Search for the cell housing the specified text and yield its (x, y) center coordinate. 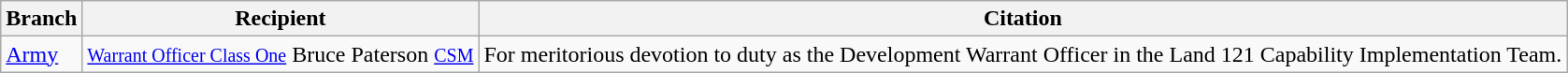
Recipient (281, 19)
For meritorious devotion to duty as the Development Warrant Officer in the Land 121 Capability Implementation Team. (1023, 54)
Army (41, 54)
Warrant Officer Class One Bruce Paterson CSM (281, 54)
Branch (41, 19)
Citation (1023, 19)
